Pinpoint the cell where the given text exists, returning its (x, y) midpoint coordinate. 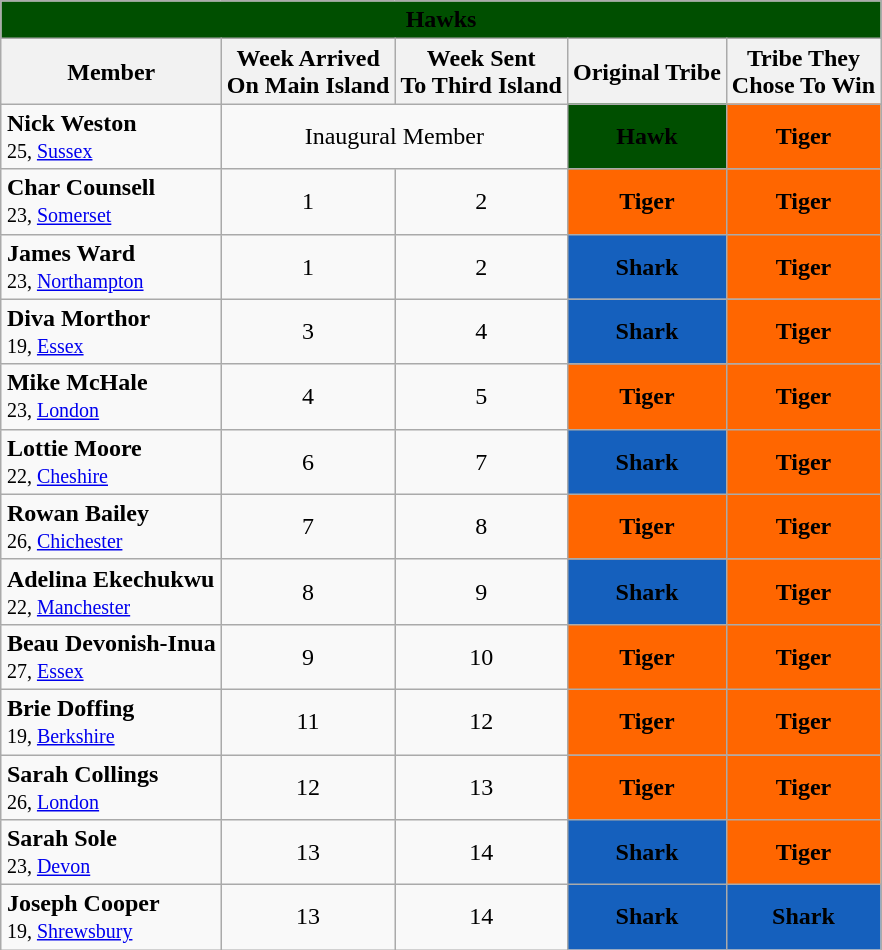
Tribe TheyChose To Win (803, 72)
Mike McHale23, London (111, 396)
3 (308, 332)
Lottie Moore22, Cheshire (111, 462)
Rowan Bailey26, Chichester (111, 526)
Joseph Cooper19, Shrewsbury (111, 918)
Original Tribe (646, 72)
Sarah Sole23, Devon (111, 852)
Member (111, 72)
Diva Morthor19, Essex (111, 332)
5 (481, 396)
Beau Devonish-Inua27, Essex (111, 656)
11 (308, 722)
6 (308, 462)
Char Counsell23, Somerset (111, 202)
James Ward23, Northampton (111, 266)
Week SentTo Third Island (481, 72)
Adelina Ekechukwu22, Manchester (111, 592)
Nick Weston25, Sussex (111, 136)
Hawk (646, 136)
Sarah Collings26, London (111, 786)
Inaugural Member (394, 136)
10 (481, 656)
Week ArrivedOn Main Island (308, 72)
Hawks (440, 20)
Brie Doffing19, Berkshire (111, 722)
